Identify which cell holds the provided text, then report its [x, y] central coordinate. 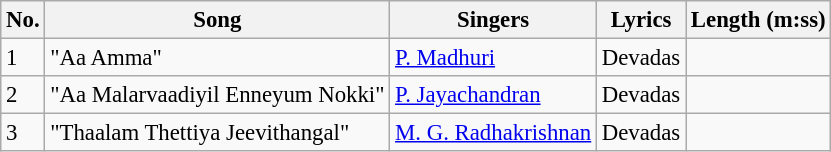
1 [23, 58]
Singers [494, 20]
Length (m:ss) [758, 20]
"Thaalam Thettiya Jeevithangal" [218, 133]
P. Jayachandran [494, 95]
2 [23, 95]
M. G. Radhakrishnan [494, 133]
3 [23, 133]
P. Madhuri [494, 58]
Lyrics [642, 20]
"Aa Amma" [218, 58]
Song [218, 20]
"Aa Malarvaadiyil Enneyum Nokki" [218, 95]
No. [23, 20]
